Find where the given text appears and provide that cell's center as (x, y) coordinate. 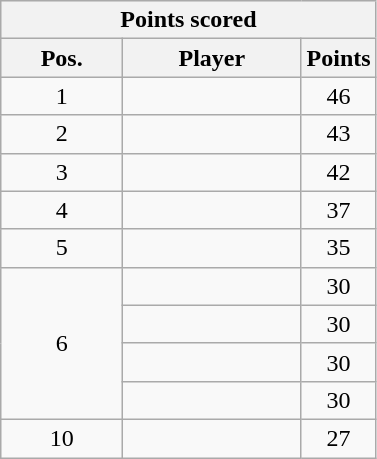
3 (62, 172)
42 (338, 172)
43 (338, 134)
27 (338, 438)
4 (62, 210)
Pos. (62, 58)
Points scored (188, 20)
10 (62, 438)
Points (338, 58)
37 (338, 210)
6 (62, 343)
2 (62, 134)
Player (212, 58)
35 (338, 248)
1 (62, 96)
46 (338, 96)
5 (62, 248)
